From the cell containing the given text, extract its center point as [x, y] coordinate. 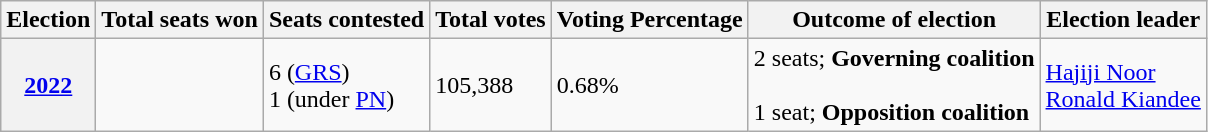
Total votes [491, 20]
Hajiji Noor Ronald Kiandee [1123, 85]
105,388 [491, 85]
2022 [48, 85]
2 seats; Governing coalition1 seat; Opposition coalition [894, 85]
Voting Percentage [650, 20]
Seats contested [346, 20]
Election leader [1123, 20]
0.68% [650, 85]
Election [48, 20]
Outcome of election [894, 20]
6 (GRS) 1 (under PN) [346, 85]
Total seats won [180, 20]
